Return the (X, Y) coordinate for the center point of the cell that contains the specified text.  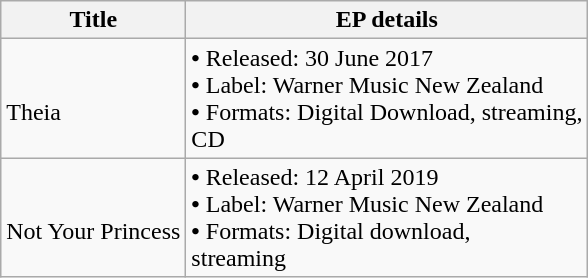
Not Your Princess (94, 218)
Title (94, 20)
Theia (94, 98)
• Released: 30 June 2017• Label: Warner Music New Zealand• Formats: Digital Download, streaming,CD (387, 98)
• Released: 12 April 2019• Label: Warner Music New Zealand• Formats: Digital download,streaming (387, 218)
EP details (387, 20)
